Search for the cell housing the specified text and yield its [x, y] center coordinate. 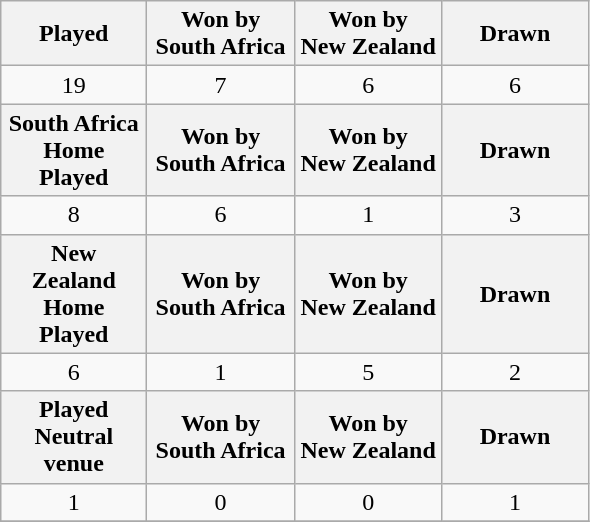
2 [515, 372]
7 [221, 85]
5 [368, 372]
Played Neutral venue [74, 437]
19 [74, 85]
New Zealand Home Played [74, 294]
3 [515, 215]
Played [74, 34]
8 [74, 215]
South Africa Home Played [74, 150]
